Find where the given text appears and provide that cell's center as (x, y) coordinate. 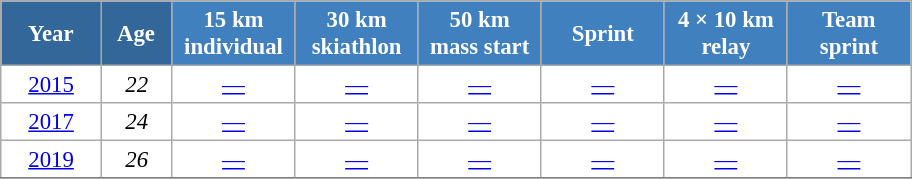
50 km mass start (480, 34)
Age (136, 34)
Sprint (602, 34)
2017 (52, 122)
Team sprint (848, 34)
2019 (52, 160)
Year (52, 34)
4 × 10 km relay (726, 34)
30 km skiathlon (356, 34)
22 (136, 85)
26 (136, 160)
24 (136, 122)
2015 (52, 85)
15 km individual (234, 34)
